Search for the cell housing the specified text and yield its (x, y) center coordinate. 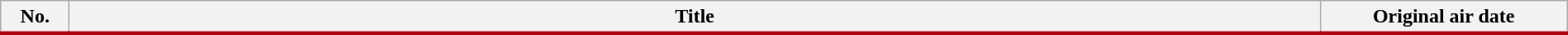
Title (695, 17)
No. (35, 17)
Original air date (1444, 17)
